Output the (X, Y) coordinate of the center of the cell containing the given text.  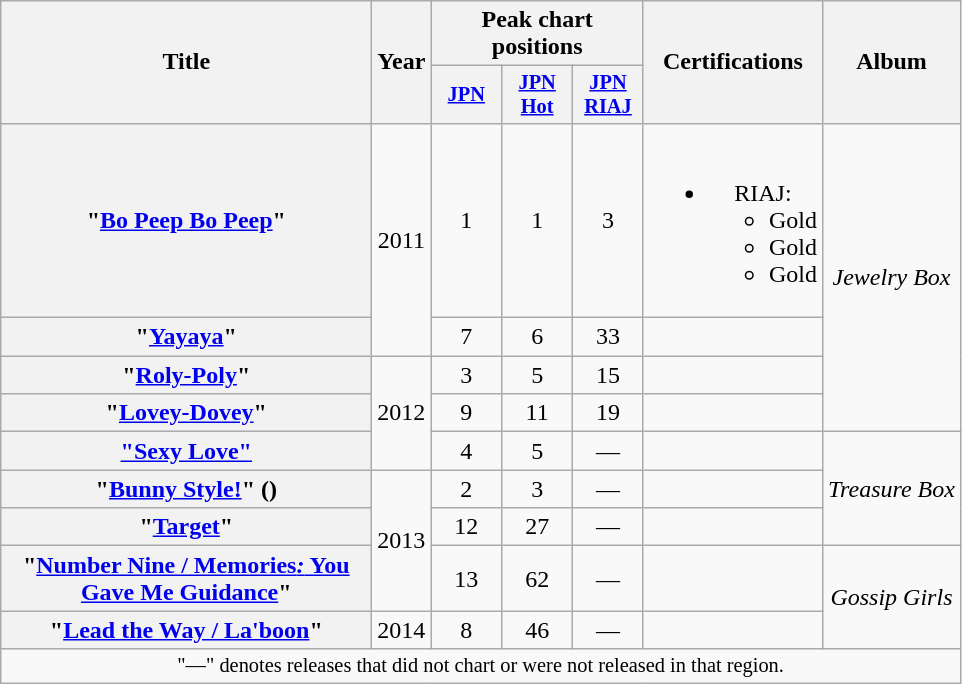
27 (538, 527)
8 (466, 630)
"Roly-Poly" (186, 375)
JPN Hot (538, 95)
46 (538, 630)
2 (466, 489)
12 (466, 527)
Album (891, 62)
"Lead the Way / La'boon" (186, 630)
15 (608, 375)
Gossip Girls (891, 598)
Year (402, 62)
7 (466, 337)
19 (608, 413)
9 (466, 413)
Jewelry Box (891, 277)
62 (538, 578)
13 (466, 578)
Peak chart positions (538, 34)
6 (538, 337)
"Yayaya" (186, 337)
RIAJ:Gold Gold Gold (732, 220)
JPN RIAJ (608, 95)
"Target" (186, 527)
"—" denotes releases that did not chart or were not released in that region. (481, 666)
"Lovey-Dovey" (186, 413)
Certifications (732, 62)
2014 (402, 630)
"Sexy Love" (186, 451)
JPN (466, 95)
2013 (402, 540)
2011 (402, 239)
Treasure Box (891, 489)
"Bunny Style!" () (186, 489)
33 (608, 337)
"Number Nine / Memories: You Gave Me Guidance" (186, 578)
11 (538, 413)
2012 (402, 413)
Title (186, 62)
"Bo Peep Bo Peep" (186, 220)
4 (466, 451)
